Return (X, Y) of the center of cell containing provided text 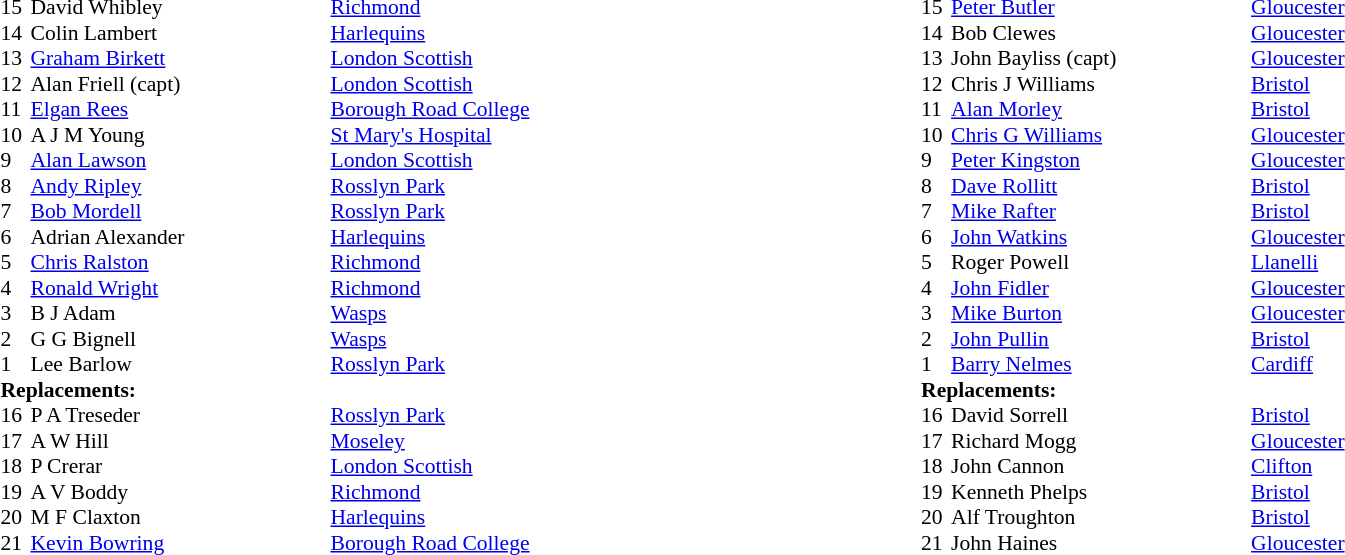
Mike Burton (1101, 313)
Clifton (1298, 467)
Adrian Alexander (180, 237)
P Crerar (180, 467)
Kenneth Phelps (1101, 492)
Roger Powell (1101, 263)
John Pullin (1101, 339)
David Sorrell (1101, 415)
Cardiff (1298, 365)
St Mary's Hospital (430, 135)
Moseley (430, 441)
A J M Young (180, 135)
Colin Lambert (180, 33)
Ronald Wright (180, 288)
Chris G Williams (1101, 135)
Chris J Williams (1101, 84)
A W Hill (180, 441)
A V Boddy (180, 492)
B J Adam (180, 313)
Alan Lawson (180, 161)
Barry Nelmes (1101, 365)
John Cannon (1101, 467)
Lee Barlow (180, 365)
Peter Kingston (1101, 161)
Richard Mogg (1101, 441)
John Watkins (1101, 237)
Alan Friell (capt) (180, 84)
Bob Mordell (180, 211)
Dave Rollitt (1101, 186)
Bob Clewes (1101, 33)
Elgan Rees (180, 109)
Andy Ripley (180, 186)
Chris Ralston (180, 263)
John Bayliss (capt) (1101, 59)
Alf Troughton (1101, 517)
Alan Morley (1101, 109)
M F Claxton (180, 517)
G G Bignell (180, 339)
Borough Road College (430, 109)
P A Treseder (180, 415)
John Fidler (1101, 288)
Graham Birkett (180, 59)
Mike Rafter (1101, 211)
Llanelli (1298, 263)
